Find where the given text appears and provide that cell's center as (x, y) coordinate. 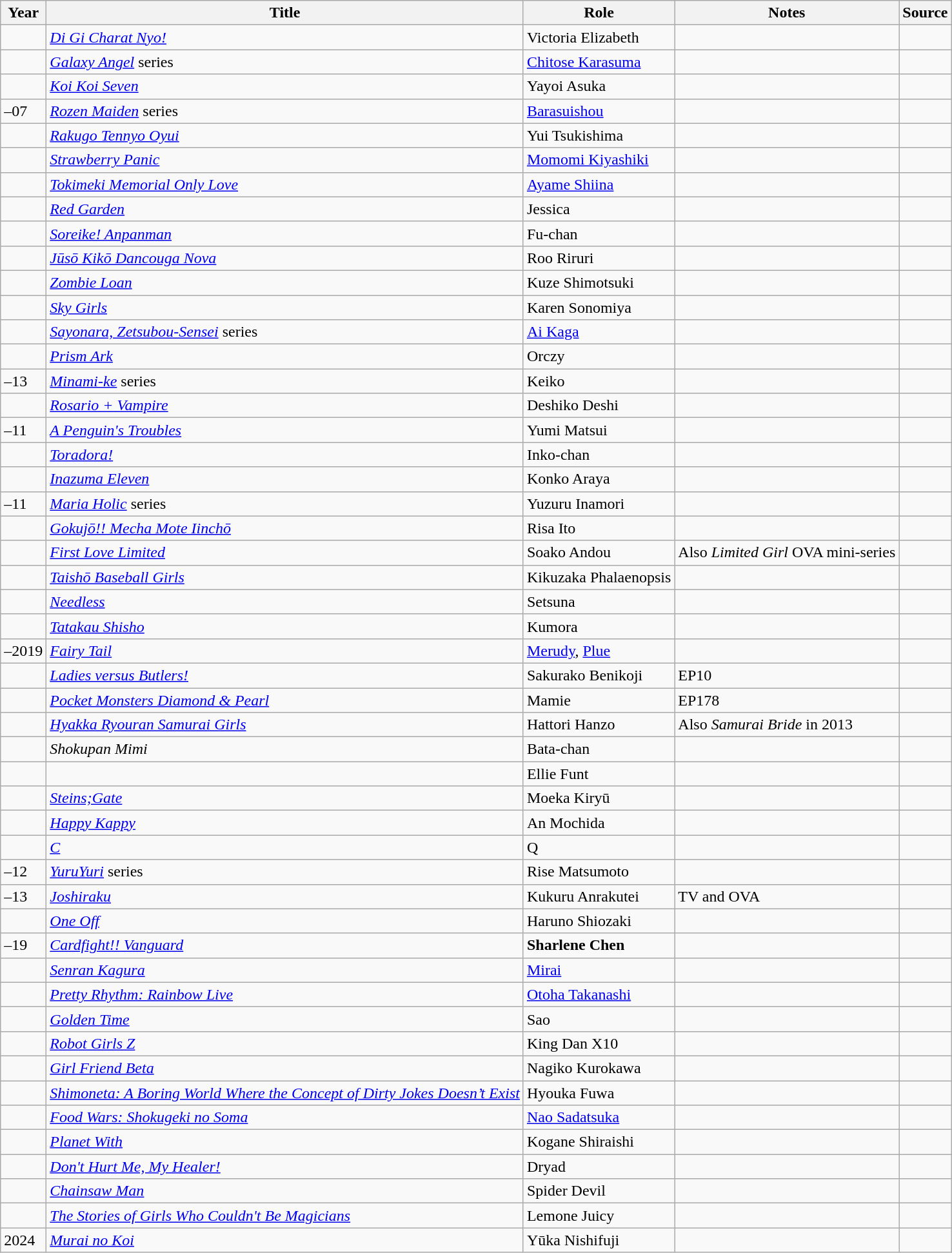
Strawberry Panic (285, 160)
Needless (285, 602)
EP10 (787, 675)
2024 (23, 1240)
Inko-chan (599, 455)
Also Samurai Bride in 2013 (787, 725)
Senran Kagura (285, 970)
Sharlene Chen (599, 945)
Haruno Shiozaki (599, 921)
Planet With (285, 1142)
–07 (23, 111)
Karen Sonomiya (599, 308)
Pretty Rhythm: Rainbow Live (285, 994)
Prism Ark (285, 357)
YuruYuri series (285, 872)
Risa Ito (599, 528)
Robot Girls Z (285, 1043)
Merudy, Plue (599, 651)
Rise Matsumoto (599, 872)
Moeka Kiryū (599, 798)
Year (23, 13)
Golden Time (285, 1019)
Zombie Loan (285, 282)
Yūka Nishifuji (599, 1240)
Keiko (599, 381)
Di Gi Charat Nyo! (285, 37)
–19 (23, 945)
Sakurako Benikoji (599, 675)
Girl Friend Beta (285, 1068)
–2019 (23, 651)
Shimoneta: A Boring World Where the Concept of Dirty Jokes Doesn’t Exist (285, 1093)
Joshiraku (285, 896)
Happy Kappy (285, 823)
Barasuishou (599, 111)
Ladies versus Butlers! (285, 675)
Ayame Shiina (599, 184)
Maria Holic series (285, 504)
Fu-chan (599, 233)
Mamie (599, 700)
Yayoi Asuka (599, 86)
Chitose Karasuma (599, 62)
Soako Andou (599, 553)
Minami-ke series (285, 381)
One Off (285, 921)
Notes (787, 13)
TV and OVA (787, 896)
Setsuna (599, 602)
Spider Devil (599, 1191)
C (285, 847)
Cardfight!! Vanguard (285, 945)
Toradora! (285, 455)
King Dan X10 (599, 1043)
Q (599, 847)
Kikuzaka Phalaenopsis (599, 577)
Sky Girls (285, 308)
Mirai (599, 970)
Koi Koi Seven (285, 86)
Food Wars: Shokugeki no Soma (285, 1118)
Victoria Elizabeth (599, 37)
The Stories of Girls Who Couldn't Be Magicians (285, 1216)
Fairy Tail (285, 651)
Tokimeki Memorial Only Love (285, 184)
Kukuru Anrakutei (599, 896)
Sayonara, Zetsubou-Sensei series (285, 332)
Pocket Monsters Diamond & Pearl (285, 700)
Tatakau Shisho (285, 626)
Jessica (599, 209)
Jūsō Kikō Dancouga Nova (285, 258)
Inazuma Eleven (285, 479)
Shokupan Mimi (285, 749)
Orczy (599, 357)
Rozen Maiden series (285, 111)
Yui Tsukishima (599, 135)
Red Garden (285, 209)
Nagiko Kurokawa (599, 1068)
Kogane Shiraishi (599, 1142)
Galaxy Angel series (285, 62)
Deshiko Deshi (599, 406)
Kumora (599, 626)
Momomi Kiyashiki (599, 160)
Nao Sadatsuka (599, 1118)
EP178 (787, 700)
Rosario + Vampire (285, 406)
Hattori Hanzo (599, 725)
Title (285, 13)
Ai Kaga (599, 332)
Steins;Gate (285, 798)
Dryad (599, 1167)
Ellie Funt (599, 774)
Also Limited Girl OVA mini-series (787, 553)
Role (599, 13)
Yuzuru Inamori (599, 504)
Roo Riruri (599, 258)
Sao (599, 1019)
Otoha Takanashi (599, 994)
Don't Hurt Me, My Healer! (285, 1167)
–12 (23, 872)
Bata-chan (599, 749)
Murai no Koi (285, 1240)
Soreike! Anpanman (285, 233)
Rakugo Tennyo Oyui (285, 135)
Source (925, 13)
Lemone Juicy (599, 1216)
Hyakka Ryouran Samurai Girls (285, 725)
Konko Araya (599, 479)
Yumi Matsui (599, 430)
Hyouka Fuwa (599, 1093)
Taishō Baseball Girls (285, 577)
Gokujō!! Mecha Mote Iinchō (285, 528)
An Mochida (599, 823)
A Penguin's Troubles (285, 430)
Kuze Shimotsuki (599, 282)
Chainsaw Man (285, 1191)
First Love Limited (285, 553)
